Provide the (X, Y) coordinate of the cell's center where the given text is located.  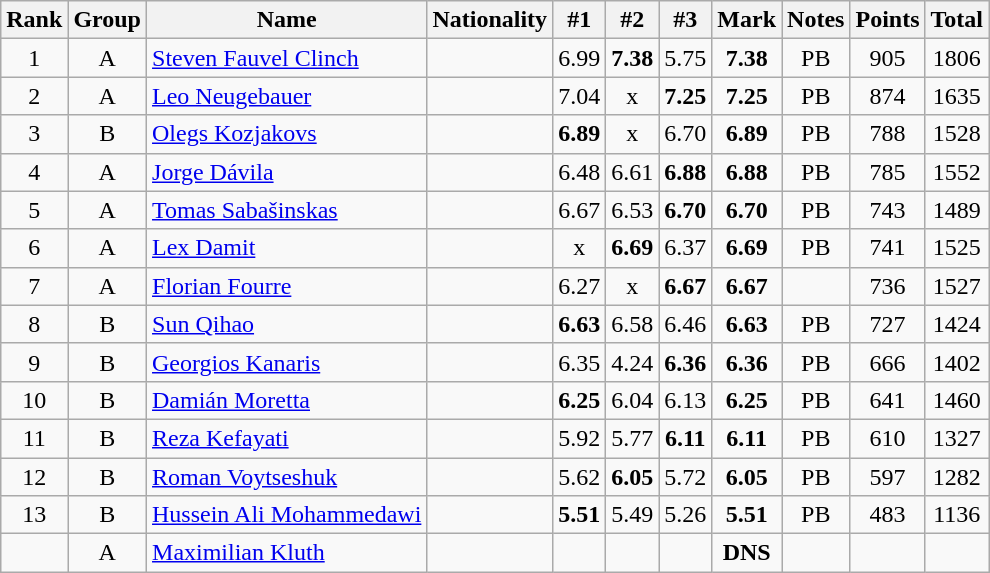
905 (888, 58)
1282 (957, 477)
Georgios Kanaris (287, 362)
Maximilian Kluth (287, 553)
Mark (747, 20)
Rank (34, 20)
#2 (632, 20)
610 (888, 438)
597 (888, 477)
Olegs Kozjakovs (287, 134)
6.46 (686, 324)
4 (34, 172)
736 (888, 286)
641 (888, 400)
1424 (957, 324)
4.24 (632, 362)
6.99 (580, 58)
6.58 (632, 324)
Florian Fourre (287, 286)
1402 (957, 362)
483 (888, 515)
5.72 (686, 477)
10 (34, 400)
5.77 (632, 438)
6.35 (580, 362)
3 (34, 134)
5 (34, 210)
1489 (957, 210)
Roman Voytseshuk (287, 477)
727 (888, 324)
Hussein Ali Mohammedawi (287, 515)
1552 (957, 172)
Damián Moretta (287, 400)
5.49 (632, 515)
#1 (580, 20)
5.92 (580, 438)
788 (888, 134)
Name (287, 20)
5.26 (686, 515)
741 (888, 248)
Reza Kefayati (287, 438)
743 (888, 210)
11 (34, 438)
Lex Damit (287, 248)
Jorge Dávila (287, 172)
874 (888, 96)
Total (957, 20)
6.04 (632, 400)
6.48 (580, 172)
1460 (957, 400)
1525 (957, 248)
Leo Neugebauer (287, 96)
6 (34, 248)
1 (34, 58)
1527 (957, 286)
Points (888, 20)
6.27 (580, 286)
5.62 (580, 477)
1528 (957, 134)
7.04 (580, 96)
#3 (686, 20)
8 (34, 324)
666 (888, 362)
Sun Qihao (287, 324)
6.61 (632, 172)
6.37 (686, 248)
Tomas Sabašinskas (287, 210)
Nationality (490, 20)
9 (34, 362)
785 (888, 172)
12 (34, 477)
Group (108, 20)
6.53 (632, 210)
Notes (816, 20)
2 (34, 96)
6.13 (686, 400)
1136 (957, 515)
1635 (957, 96)
7 (34, 286)
DNS (747, 553)
1806 (957, 58)
1327 (957, 438)
13 (34, 515)
Steven Fauvel Clinch (287, 58)
5.75 (686, 58)
